Find where the given text appears and provide that cell's center as (x, y) coordinate. 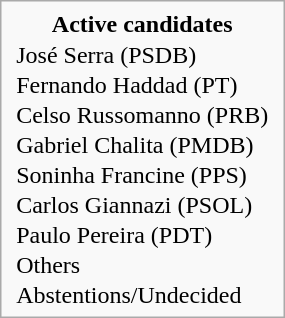
Soninha Francine (PPS) (142, 176)
José Serra (PSDB) (142, 56)
Fernando Haddad (PT) (142, 86)
Carlos Giannazi (PSOL) (142, 206)
Gabriel Chalita (PMDB) (142, 146)
Active candidates (142, 24)
Others (142, 266)
Abstentions/Undecided (142, 296)
Celso Russomanno (PRB) (142, 116)
Paulo Pereira (PDT) (142, 236)
